Determine the [x, y] coordinate at the center of the cell enclosing the given text.  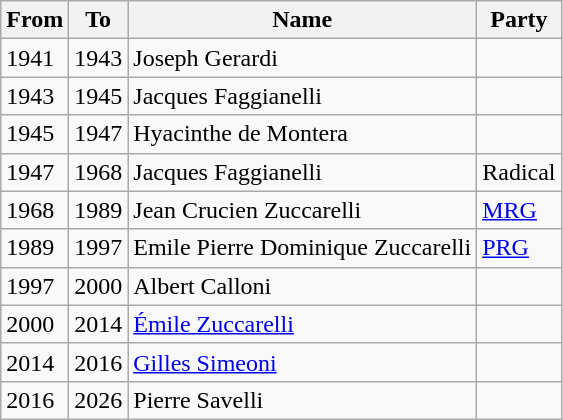
From [35, 20]
1941 [35, 58]
MRG [519, 210]
To [98, 20]
Albert Calloni [302, 286]
Joseph Gerardi [302, 58]
Émile Zuccarelli [302, 324]
PRG [519, 248]
Party [519, 20]
Emile Pierre Dominique Zuccarelli [302, 248]
Hyacinthe de Montera [302, 134]
Gilles Simeoni [302, 362]
Jean Crucien Zuccarelli [302, 210]
Pierre Savelli [302, 400]
Radical [519, 172]
Name [302, 20]
2026 [98, 400]
